Provide the (X, Y) coordinate of the cell's center where the given text is located.  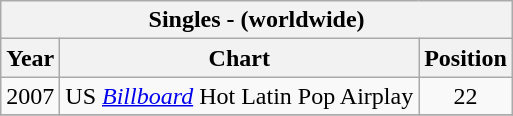
Year (30, 58)
Singles - (worldwide) (257, 20)
US Billboard Hot Latin Pop Airplay (240, 96)
2007 (30, 96)
Position (466, 58)
Chart (240, 58)
22 (466, 96)
